Return [x, y] of the center of cell containing provided text 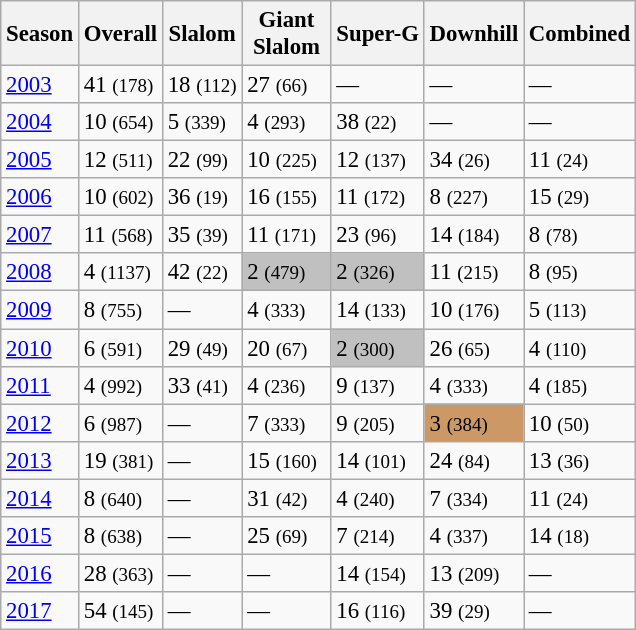
41 (178) [120, 85]
39 (29) [474, 611]
Season [40, 34]
13 (36) [580, 460]
27 (66) [286, 85]
4 (185) [580, 385]
10 (225) [286, 160]
16 (116) [378, 611]
5 (113) [580, 310]
Super-G [378, 34]
25 (69) [286, 536]
8 (227) [474, 197]
12 (137) [378, 160]
10 (654) [120, 122]
2004 [40, 122]
2015 [40, 536]
23 (96) [378, 235]
10 (602) [120, 197]
14 (154) [378, 573]
6 (987) [120, 423]
24 (84) [474, 460]
2011 [40, 385]
15 (29) [580, 197]
8 (95) [580, 273]
8 (755) [120, 310]
35 (39) [202, 235]
2010 [40, 348]
2014 [40, 498]
28 (363) [120, 573]
2 (326) [378, 273]
20 (67) [286, 348]
10 (176) [474, 310]
22 (99) [202, 160]
33 (41) [202, 385]
Combined [580, 34]
8 (640) [120, 498]
2 (300) [378, 348]
8 (638) [120, 536]
26 (65) [474, 348]
2003 [40, 85]
2005 [40, 160]
54 (145) [120, 611]
7 (214) [378, 536]
4 (236) [286, 385]
14 (133) [378, 310]
6 (591) [120, 348]
11 (568) [120, 235]
19 (381) [120, 460]
34 (26) [474, 160]
29 (49) [202, 348]
42 (22) [202, 273]
18 (112) [202, 85]
5 (339) [202, 122]
10 (50) [580, 423]
2008 [40, 273]
4 (293) [286, 122]
4 (110) [580, 348]
11 (172) [378, 197]
9 (205) [378, 423]
13 (209) [474, 573]
2007 [40, 235]
15 (160) [286, 460]
2013 [40, 460]
2012 [40, 423]
Slalom [202, 34]
38 (22) [378, 122]
Downhill [474, 34]
11 (215) [474, 273]
7 (333) [286, 423]
2017 [40, 611]
4 (337) [474, 536]
4 (992) [120, 385]
14 (184) [474, 235]
8 (78) [580, 235]
4 (1137) [120, 273]
Giant Slalom [286, 34]
4 (240) [378, 498]
9 (137) [378, 385]
14 (101) [378, 460]
12 (511) [120, 160]
2009 [40, 310]
3 (384) [474, 423]
31 (42) [286, 498]
11 (171) [286, 235]
2016 [40, 573]
2 (479) [286, 273]
7 (334) [474, 498]
36 (19) [202, 197]
Overall [120, 34]
2006 [40, 197]
14 (18) [580, 536]
16 (155) [286, 197]
